Search for the cell housing the specified text and yield its [X, Y] center coordinate. 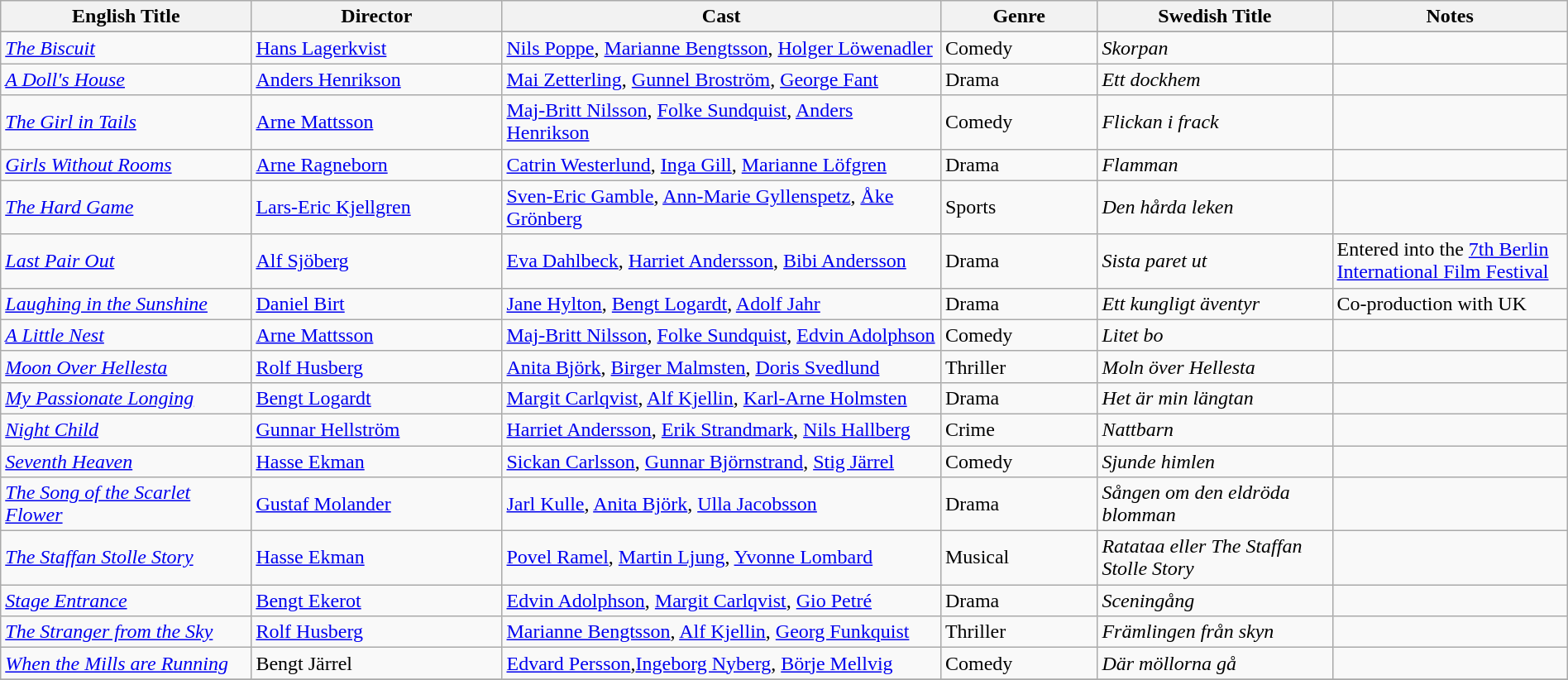
Ett dockhem [1215, 79]
Flamman [1215, 165]
Cast [721, 17]
Seventh Heaven [126, 461]
The Hard Game [126, 207]
Maj-Britt Nilsson, Folke Sundquist, Anders Henrikson [721, 122]
Bengt Järrel [377, 663]
The Stranger from the Sky [126, 632]
Bengt Ekerot [377, 601]
Margit Carlqvist, Alf Kjellin, Karl-Arne Holmsten [721, 398]
Swedish Title [1215, 17]
Den hårda leken [1215, 207]
Night Child [126, 429]
Lars-Eric Kjellgren [377, 207]
Harriet Andersson, Erik Strandmark, Nils Hallberg [721, 429]
Het är min längtan [1215, 398]
Anita Björk, Birger Malmsten, Doris Svedlund [721, 366]
Girls Without Rooms [126, 165]
Maj-Britt Nilsson, Folke Sundquist, Edvin Adolphson [721, 335]
Entered into the 7th Berlin International Film Festival [1450, 261]
Skorpan [1215, 48]
Last Pair Out [126, 261]
Musical [1019, 558]
Eva Dahlbeck, Harriet Andersson, Bibi Andersson [721, 261]
Genre [1019, 17]
Främlingen från skyn [1215, 632]
Sången om den eldröda blomman [1215, 505]
A Doll's House [126, 79]
Litet bo [1215, 335]
Jane Hylton, Bengt Logardt, Adolf Jahr [721, 304]
Notes [1450, 17]
Ratataa eller The Staffan Stolle Story [1215, 558]
Daniel Birt [377, 304]
Sjunde himlen [1215, 461]
Catrin Westerlund, Inga Gill, Marianne Löfgren [721, 165]
Co-production with UK [1450, 304]
My Passionate Longing [126, 398]
Moln över Hellesta [1215, 366]
Alf Sjöberg [377, 261]
Laughing in the Sunshine [126, 304]
The Biscuit [126, 48]
Bengt Logardt [377, 398]
Anders Henrikson [377, 79]
Gunnar Hellström [377, 429]
Där möllorna gå [1215, 663]
Nils Poppe, Marianne Bengtsson, Holger Löwenadler [721, 48]
Hans Lagerkvist [377, 48]
Nattbarn [1215, 429]
The Girl in Tails [126, 122]
Sista paret ut [1215, 261]
Sven-Eric Gamble, Ann-Marie Gyllenspetz, Åke Grönberg [721, 207]
Jarl Kulle, Anita Björk, Ulla Jacobsson [721, 505]
Gustaf Molander [377, 505]
The Staffan Stolle Story [126, 558]
The Song of the Scarlet Flower [126, 505]
A Little Nest [126, 335]
Stage Entrance [126, 601]
Povel Ramel, Martin Ljung, Yvonne Lombard [721, 558]
Edvin Adolphson, Margit Carlqvist, Gio Petré [721, 601]
Mai Zetterling, Gunnel Broström, George Fant [721, 79]
Edvard Persson,Ingeborg Nyberg, Börje Mellvig [721, 663]
Flickan i frack [1215, 122]
Arne Ragneborn [377, 165]
Crime [1019, 429]
Director [377, 17]
Sceningång [1215, 601]
Sickan Carlsson, Gunnar Björnstrand, Stig Järrel [721, 461]
English Title [126, 17]
When the Mills are Running [126, 663]
Ett kungligt äventyr [1215, 304]
Marianne Bengtsson, Alf Kjellin, Georg Funkquist [721, 632]
Moon Over Hellesta [126, 366]
Sports [1019, 207]
